Capture the cell that displays the provided text and extract its [x, y] central coordinate. 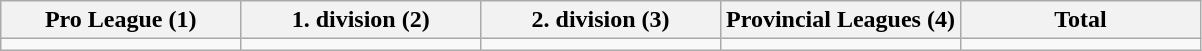
Pro League (1) [121, 20]
Provincial Leagues (4) [841, 20]
2. division (3) [601, 20]
Total [1080, 20]
1. division (2) [361, 20]
